Identify which cell holds the provided text, then report its (X, Y) central coordinate. 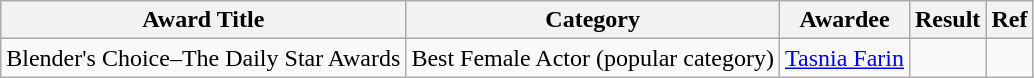
Result (947, 20)
Awardee (844, 20)
Award Title (204, 20)
Tasnia Farin (844, 58)
Best Female Actor (popular category) (593, 58)
Blender's Choice–The Daily Star Awards (204, 58)
Category (593, 20)
Ref (1010, 20)
